Scan for the cell matching the given text and deliver its (x, y) coordinate at center. 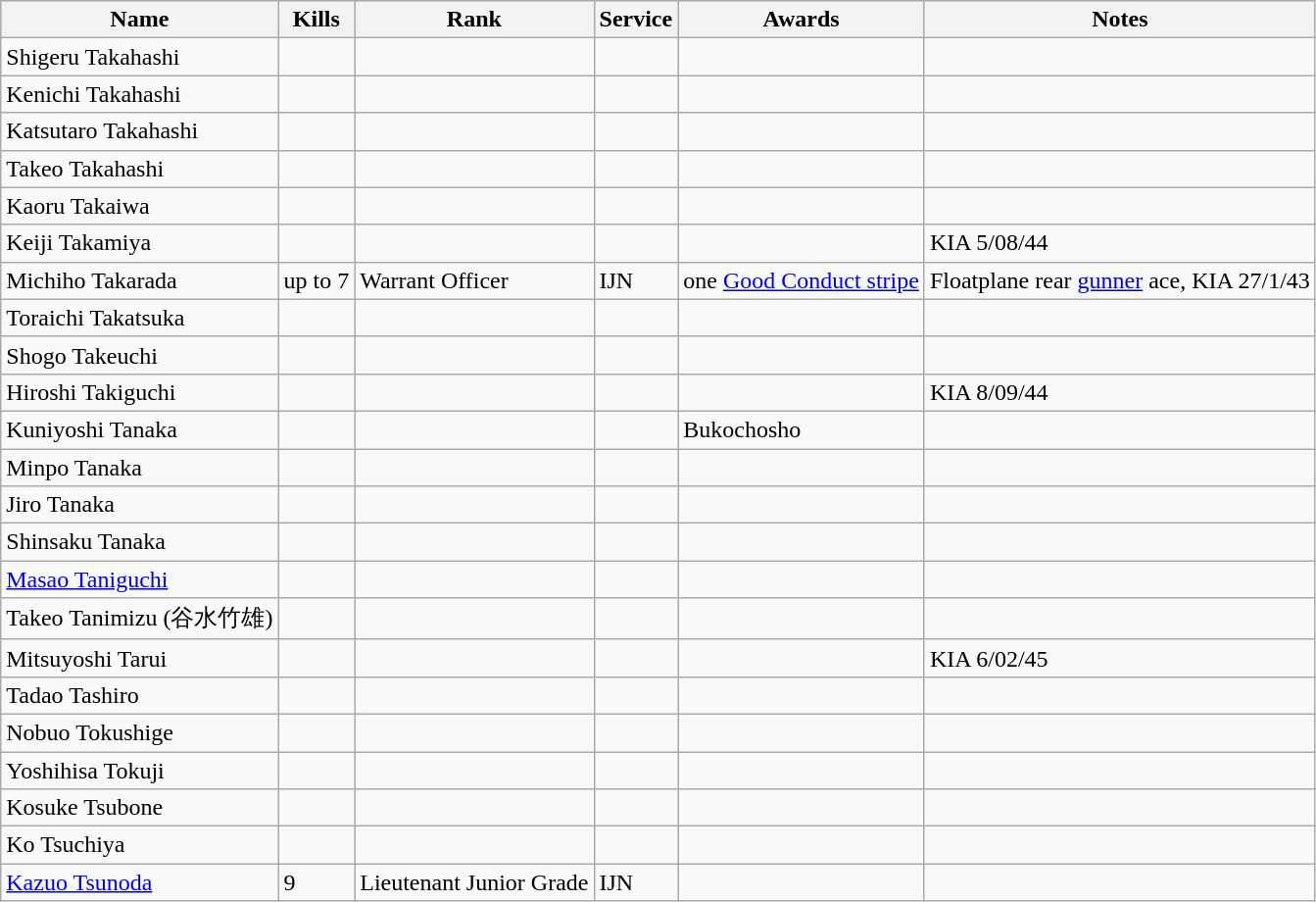
Mitsuyoshi Tarui (139, 658)
Katsutaro Takahashi (139, 131)
KIA 8/09/44 (1119, 392)
9 (317, 882)
Tadao Tashiro (139, 695)
Bukochosho (802, 429)
Jiro Tanaka (139, 505)
Shinsaku Tanaka (139, 542)
Kosuke Tsubone (139, 808)
one Good Conduct stripe (802, 280)
Takeo Tanimizu (谷水竹雄) (139, 620)
Service (636, 20)
Name (139, 20)
Hiroshi Takiguchi (139, 392)
Lieutenant Junior Grade (474, 882)
Kaoru Takaiwa (139, 206)
Takeo Takahashi (139, 169)
Kazuo Tsunoda (139, 882)
Minpo Tanaka (139, 468)
up to 7 (317, 280)
Masao Taniguchi (139, 579)
Kenichi Takahashi (139, 94)
Shigeru Takahashi (139, 57)
Awards (802, 20)
Yoshihisa Tokuji (139, 770)
Ko Tsuchiya (139, 845)
KIA 6/02/45 (1119, 658)
Warrant Officer (474, 280)
Nobuo Tokushige (139, 732)
KIA 5/08/44 (1119, 243)
Toraichi Takatsuka (139, 318)
Kuniyoshi Tanaka (139, 429)
Keiji Takamiya (139, 243)
Kills (317, 20)
Shogo Takeuchi (139, 355)
Rank (474, 20)
Notes (1119, 20)
Floatplane rear gunner ace, KIA 27/1/43 (1119, 280)
Michiho Takarada (139, 280)
